For the text-containing cell, return its midpoint in (X, Y) coordinate format. 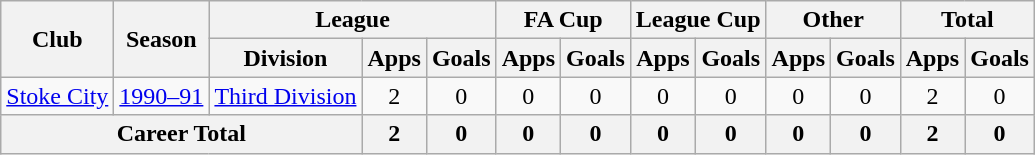
Division (286, 58)
Season (162, 39)
League Cup (698, 20)
League (352, 20)
1990–91 (162, 96)
FA Cup (563, 20)
Third Division (286, 96)
Other (833, 20)
Club (58, 39)
Career Total (182, 134)
Total (967, 20)
Stoke City (58, 96)
